Identify which cell holds the provided text, then report its [x, y] central coordinate. 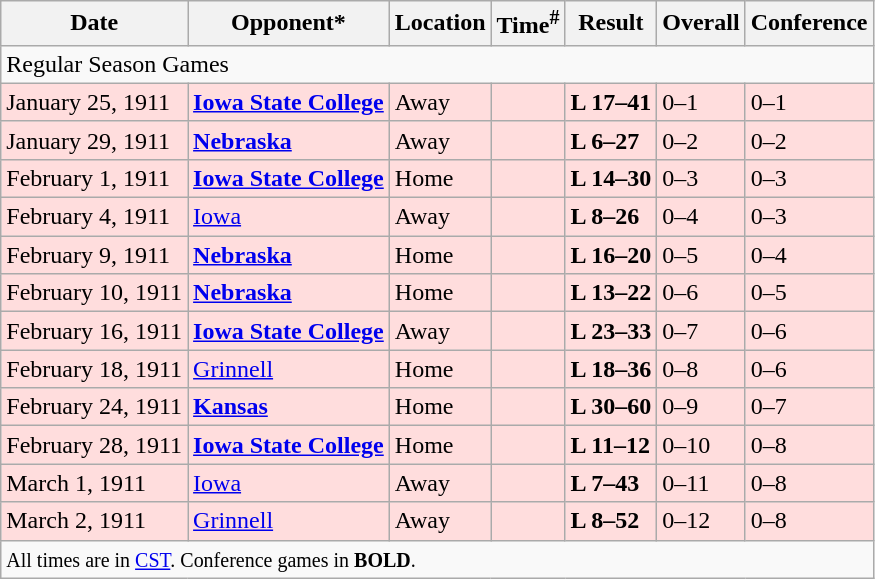
March 1, 1911 [94, 483]
Regular Season Games [437, 64]
L 14–30 [611, 178]
L 6–27 [611, 140]
L 18–36 [611, 369]
0–11 [701, 483]
L 8–26 [611, 217]
0–12 [701, 521]
Time# [528, 24]
February 4, 1911 [94, 217]
L 7–43 [611, 483]
0–9 [701, 407]
February 10, 1911 [94, 293]
Result [611, 24]
L 30–60 [611, 407]
February 18, 1911 [94, 369]
L 13–22 [611, 293]
February 1, 1911 [94, 178]
March 2, 1911 [94, 521]
L 8–52 [611, 521]
0–10 [701, 445]
February 28, 1911 [94, 445]
Opponent* [289, 24]
Overall [701, 24]
L 16–20 [611, 255]
Date [94, 24]
L 11–12 [611, 445]
Kansas [289, 407]
Conference [809, 24]
February 16, 1911 [94, 331]
All times are in CST. Conference games in BOLD. [437, 559]
January 29, 1911 [94, 140]
Location [440, 24]
February 24, 1911 [94, 407]
L 17–41 [611, 102]
February 9, 1911 [94, 255]
L 23–33 [611, 331]
January 25, 1911 [94, 102]
